Find where the given text appears and provide that cell's center as (X, Y) coordinate. 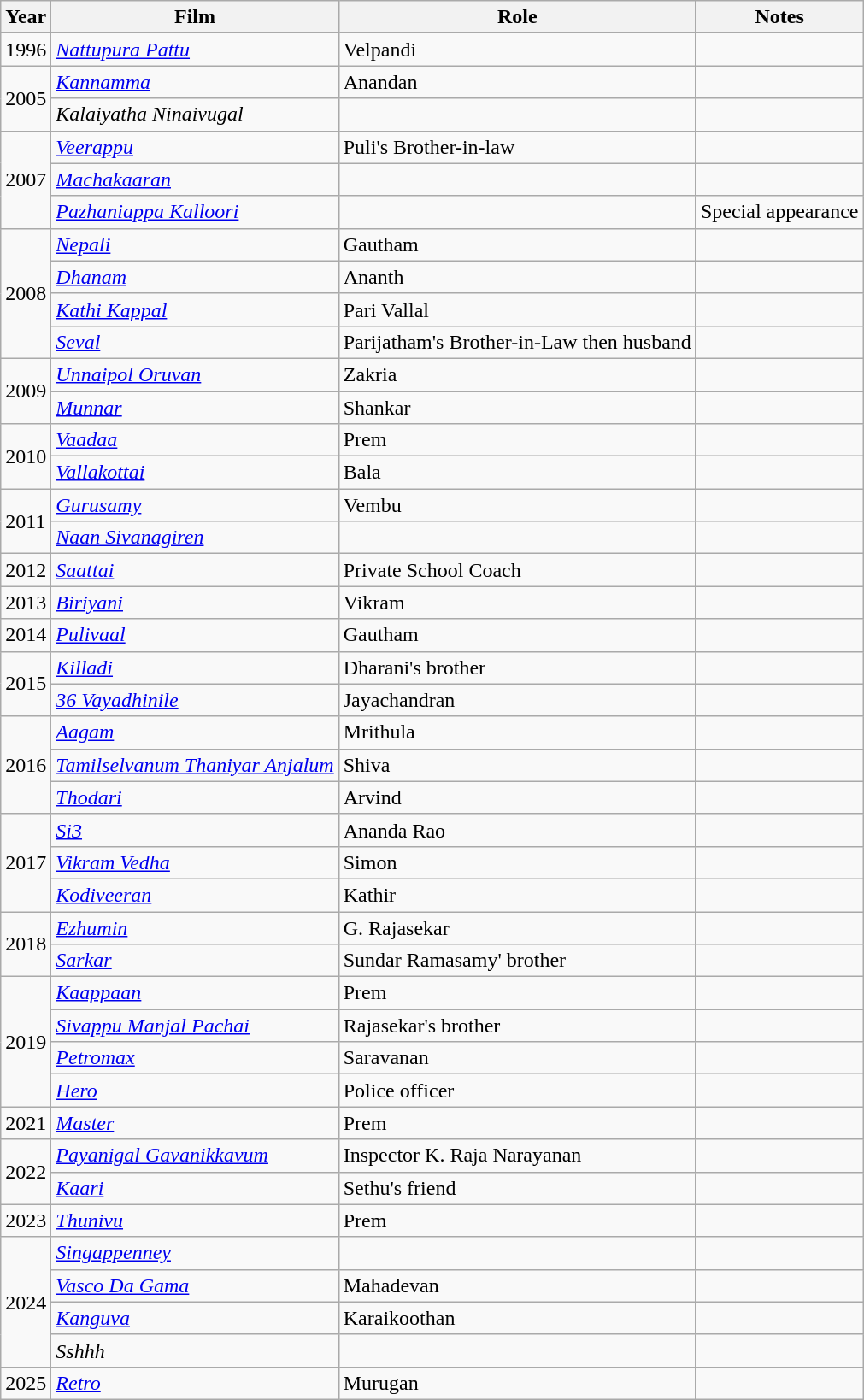
36 Vayadhinile (195, 700)
Simon (517, 862)
1996 (26, 50)
Special appearance (779, 212)
Role (517, 17)
Singappenney (195, 1253)
Pazhaniappa Kalloori (195, 212)
Tamilselvanum Thaniyar Anjalum (195, 765)
Sundar Ramasamy' brother (517, 961)
Hero (195, 1091)
2025 (26, 1383)
2005 (26, 98)
Killadi (195, 668)
Vembu (517, 505)
Biriyani (195, 603)
Parijatham's Brother-in-Law then husband (517, 342)
Police officer (517, 1091)
Sivappu Manjal Pachai (195, 1026)
Arvind (517, 797)
2023 (26, 1221)
Kaari (195, 1188)
Vasco Da Gama (195, 1285)
2024 (26, 1302)
Ananda Rao (517, 830)
Dhanam (195, 277)
2008 (26, 293)
Sshhh (195, 1350)
2009 (26, 391)
Inspector K. Raja Narayanan (517, 1156)
2007 (26, 179)
Private School Coach (517, 570)
Kaappaan (195, 993)
Pari Vallal (517, 309)
Naan Sivanagiren (195, 538)
2022 (26, 1172)
Vikram Vedha (195, 862)
Kodiveeran (195, 895)
Year (26, 17)
Kalaiyatha Ninaivugal (195, 115)
Payanigal Gavanikkavum (195, 1156)
2015 (26, 684)
Aagam (195, 732)
Bala (517, 473)
Vikram (517, 603)
Retro (195, 1383)
Thodari (195, 797)
Seval (195, 342)
Vaadaa (195, 440)
Machakaaran (195, 179)
Vallakottai (195, 473)
2017 (26, 862)
2013 (26, 603)
2018 (26, 944)
Mahadevan (517, 1285)
Saravanan (517, 1058)
Master (195, 1123)
2016 (26, 765)
Munnar (195, 408)
2010 (26, 456)
Veerappu (195, 147)
Si3 (195, 830)
Film (195, 17)
Sarkar (195, 961)
Pulivaal (195, 635)
Zakria (517, 374)
Notes (779, 17)
Kathir (517, 895)
2021 (26, 1123)
Petromax (195, 1058)
Nattupura Pattu (195, 50)
Kanguva (195, 1318)
Saattai (195, 570)
Puli's Brother-in-law (517, 147)
Thunivu (195, 1221)
Dharani's brother (517, 668)
Jayachandran (517, 700)
Ananth (517, 277)
2019 (26, 1042)
Rajasekar's brother (517, 1026)
Karaikoothan (517, 1318)
Nepali (195, 244)
Shankar (517, 408)
2014 (26, 635)
G. Rajasekar (517, 927)
Unnaipol Oruvan (195, 374)
Velpandi (517, 50)
Murugan (517, 1383)
Anandan (517, 82)
Ezhumin (195, 927)
Kannamma (195, 82)
Kathi Kappal (195, 309)
Mrithula (517, 732)
Shiva (517, 765)
Sethu's friend (517, 1188)
Gurusamy (195, 505)
2011 (26, 521)
2012 (26, 570)
